Output the [X, Y] coordinate of the center of the cell containing the given text.  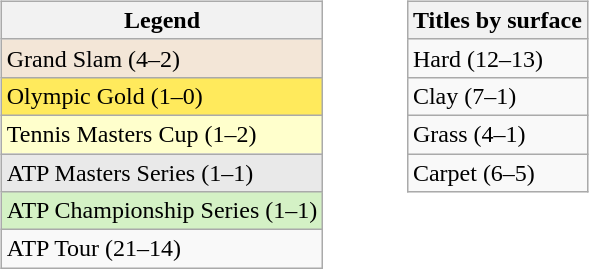
Titles by surface [497, 20]
Clay (7–1) [497, 96]
ATP Championship Series (1–1) [162, 211]
ATP Masters Series (1–1) [162, 173]
ATP Tour (21–14) [162, 249]
Olympic Gold (1–0) [162, 96]
Grass (4–1) [497, 134]
Carpet (6–5) [497, 173]
Grand Slam (4–2) [162, 58]
Tennis Masters Cup (1–2) [162, 134]
Hard (12–13) [497, 58]
Legend [162, 20]
